Capture the cell that displays the provided text and extract its (X, Y) central coordinate. 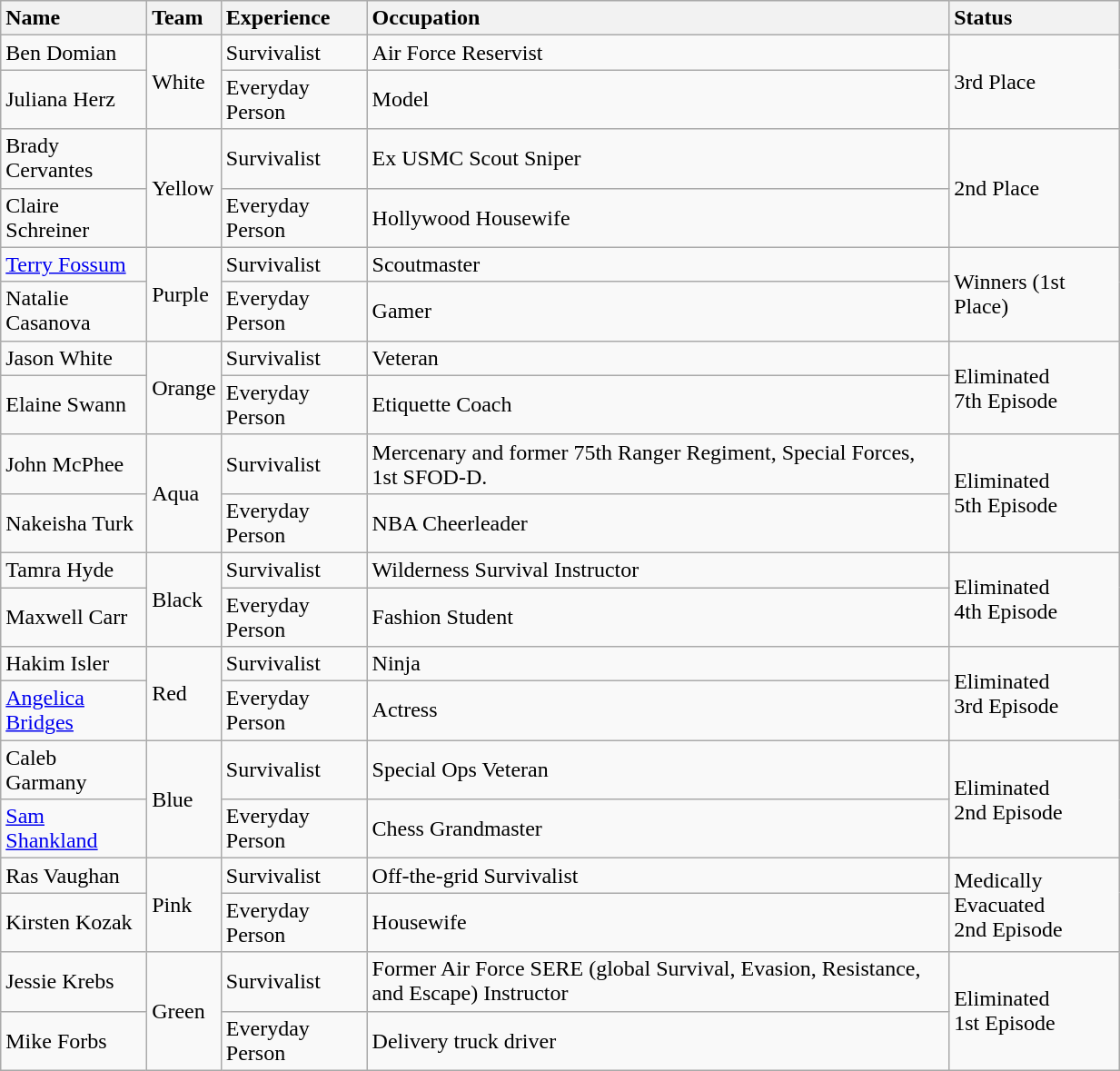
Fashion Student (658, 616)
Hollywood Housewife (658, 218)
Eliminated 4th Episode (1034, 600)
3rd Place (1034, 82)
2nd Place (1034, 188)
Ex USMC Scout Sniper (658, 158)
Red (184, 694)
Etiquette Coach (658, 405)
Jessie Krebs (74, 981)
Eliminated 1st Episode (1034, 1011)
Name (74, 18)
Actress (658, 710)
Terry Fossum (74, 264)
Angelica Bridges (74, 710)
Tamra Hyde (74, 570)
Model (658, 100)
Eliminated 5th Episode (1034, 493)
Occupation (658, 18)
Wilderness Survival Instructor (658, 570)
Nakeisha Turk (74, 523)
Orange (184, 387)
Air Force Reservist (658, 53)
Juliana Herz (74, 100)
Delivery truck driver (658, 1041)
Caleb Garmany (74, 770)
Housewife (658, 923)
Team (184, 18)
Chess Grandmaster (658, 828)
Claire Schreiner (74, 218)
Eliminated 3rd Episode (1034, 694)
Special Ops Veteran (658, 770)
Eliminated 7th Episode (1034, 387)
Maxwell Carr (74, 616)
Brady Cervantes (74, 158)
Hakim Isler (74, 664)
Eliminated 2nd Episode (1034, 799)
Medically Evacuated 2nd Episode (1034, 905)
Purple (184, 294)
Mike Forbs (74, 1041)
Status (1034, 18)
Kirsten Kozak (74, 923)
Ninja (658, 664)
Veteran (658, 358)
John McPhee (74, 463)
Ras Vaughan (74, 876)
Aqua (184, 493)
Elaine Swann (74, 405)
Off-the-grid Survivalist (658, 876)
Mercenary and former 75th Ranger Regiment, Special Forces, 1st SFOD-D. (658, 463)
Pink (184, 905)
Black (184, 600)
Blue (184, 799)
Green (184, 1011)
NBA Cheerleader (658, 523)
Sam Shankland (74, 828)
Gamer (658, 311)
White (184, 82)
Ben Domian (74, 53)
Experience (294, 18)
Winners (1st Place) (1034, 294)
Scoutmaster (658, 264)
Jason White (74, 358)
Yellow (184, 188)
Natalie Casanova (74, 311)
Former Air Force SERE (global Survival, Evasion, Resistance, and Escape) Instructor (658, 981)
